Detect which cell encompasses the target text, then output its [x, y] center coordinate. 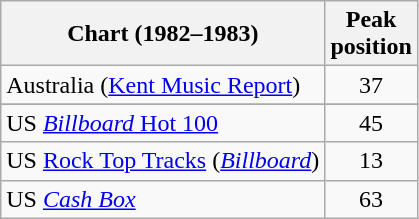
63 [371, 199]
37 [371, 85]
US Cash Box [163, 199]
Peakposition [371, 34]
Chart (1982–1983) [163, 34]
Australia (Kent Music Report) [163, 85]
US Rock Top Tracks (Billboard) [163, 161]
45 [371, 123]
13 [371, 161]
US Billboard Hot 100 [163, 123]
